Determine the (X, Y) coordinate at the center of the cell enclosing the given text.  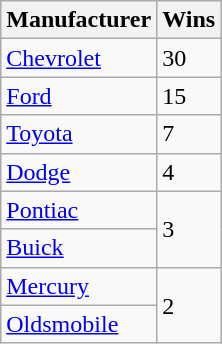
Buick (79, 248)
Mercury (79, 286)
7 (189, 134)
Manufacturer (79, 20)
15 (189, 96)
Pontiac (79, 210)
Dodge (79, 172)
4 (189, 172)
Toyota (79, 134)
30 (189, 58)
Oldsmobile (79, 324)
Ford (79, 96)
3 (189, 229)
Wins (189, 20)
2 (189, 305)
Chevrolet (79, 58)
